Find where the given text appears and provide that cell's center as (x, y) coordinate. 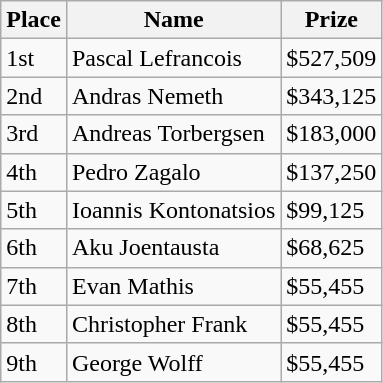
Christopher Frank (173, 324)
$183,000 (332, 134)
$99,125 (332, 210)
Pascal Lefrancois (173, 58)
$527,509 (332, 58)
Place (34, 20)
$343,125 (332, 96)
Pedro Zagalo (173, 172)
4th (34, 172)
$137,250 (332, 172)
Ioannis Kontonatsios (173, 210)
6th (34, 248)
Andreas Torbergsen (173, 134)
5th (34, 210)
Andras Nemeth (173, 96)
7th (34, 286)
Prize (332, 20)
8th (34, 324)
George Wolff (173, 362)
Name (173, 20)
Aku Joentausta (173, 248)
3rd (34, 134)
Evan Mathis (173, 286)
9th (34, 362)
1st (34, 58)
$68,625 (332, 248)
2nd (34, 96)
